Identify which cell holds the provided text, then report its [x, y] central coordinate. 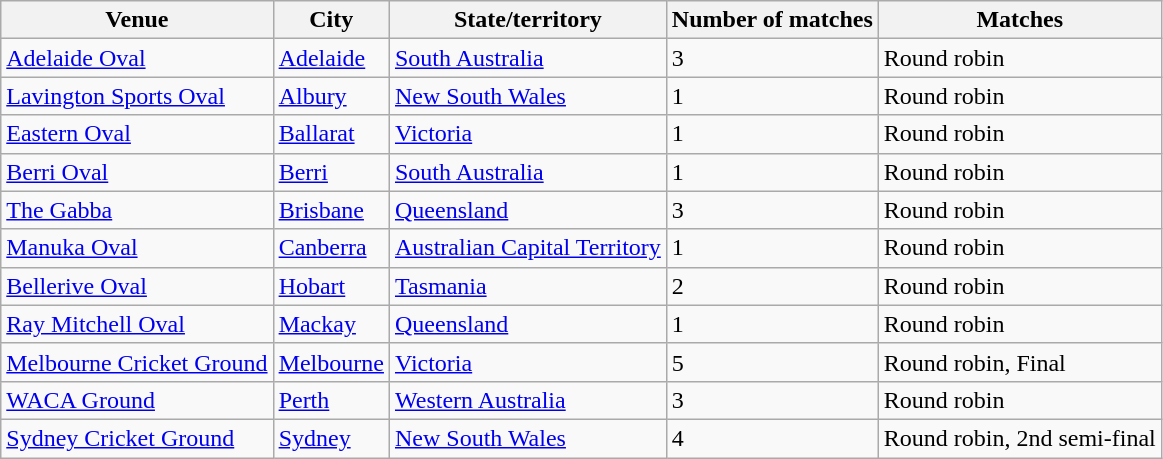
Matches [1020, 20]
Ballarat [331, 134]
Lavington Sports Oval [137, 96]
Adelaide [331, 58]
Hobart [331, 286]
The Gabba [137, 210]
Mackay [331, 324]
Tasmania [528, 286]
Number of matches [772, 20]
Round robin, 2nd semi-final [1020, 438]
Berri Oval [137, 172]
Ray Mitchell Oval [137, 324]
State/territory [528, 20]
City [331, 20]
Venue [137, 20]
Melbourne [331, 362]
Albury [331, 96]
Western Australia [528, 400]
WACA Ground [137, 400]
Sydney Cricket Ground [137, 438]
Adelaide Oval [137, 58]
2 [772, 286]
Brisbane [331, 210]
Sydney [331, 438]
Perth [331, 400]
Australian Capital Territory [528, 248]
5 [772, 362]
Manuka Oval [137, 248]
Bellerive Oval [137, 286]
Melbourne Cricket Ground [137, 362]
Berri [331, 172]
Canberra [331, 248]
4 [772, 438]
Eastern Oval [137, 134]
Round robin, Final [1020, 362]
